Scan for the cell matching the given text and deliver its (x, y) coordinate at center. 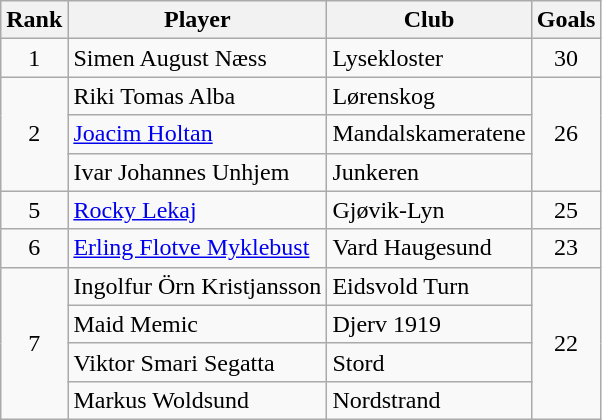
Joacim Holtan (198, 134)
5 (34, 210)
Stord (429, 362)
Gjøvik-Lyn (429, 210)
Vard Haugesund (429, 248)
Maid Memic (198, 324)
Rank (34, 20)
Djerv 1919 (429, 324)
Mandalskameratene (429, 134)
7 (34, 343)
Ivar Johannes Unhjem (198, 172)
25 (566, 210)
30 (566, 58)
Player (198, 20)
Nordstrand (429, 400)
23 (566, 248)
Viktor Smari Segatta (198, 362)
Club (429, 20)
Lysekloster (429, 58)
Eidsvold Turn (429, 286)
2 (34, 134)
26 (566, 134)
Ingolfur Örn Kristjansson (198, 286)
Lørenskog (429, 96)
Riki Tomas Alba (198, 96)
Erling Flotve Myklebust (198, 248)
Goals (566, 20)
Junkeren (429, 172)
22 (566, 343)
Rocky Lekaj (198, 210)
Simen August Næss (198, 58)
1 (34, 58)
Markus Woldsund (198, 400)
6 (34, 248)
